Search for the cell housing the specified text and yield its [X, Y] center coordinate. 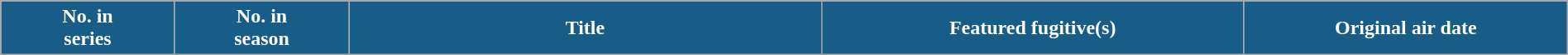
No. inseason [261, 28]
No. inseries [88, 28]
Original air date [1406, 28]
Featured fugitive(s) [1032, 28]
Title [586, 28]
